Locate the cell with the specified text and output its [X, Y] center coordinate. 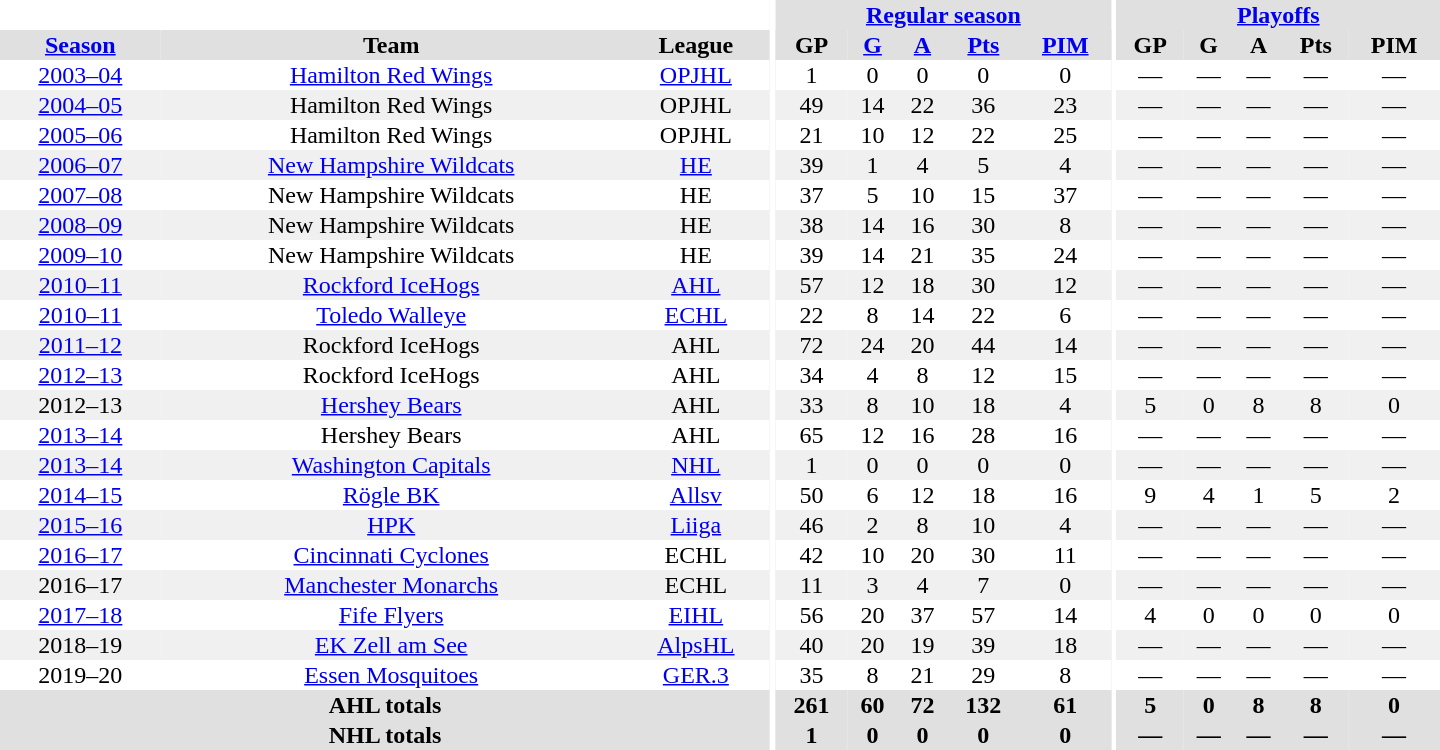
46 [812, 525]
60 [873, 705]
EIHL [696, 615]
2007–08 [80, 195]
50 [812, 495]
7 [983, 585]
Allsv [696, 495]
2009–10 [80, 255]
25 [1065, 135]
9 [1150, 495]
Toledo Walleye [392, 315]
36 [983, 105]
Washington Capitals [392, 465]
NHL totals [385, 735]
HPK [392, 525]
Playoffs [1278, 15]
Essen Mosquitoes [392, 675]
2015–16 [80, 525]
GER.3 [696, 675]
23 [1065, 105]
Liiga [696, 525]
19 [922, 645]
NHL [696, 465]
2019–20 [80, 675]
2014–15 [80, 495]
EK Zell am See [392, 645]
3 [873, 585]
AlpsHL [696, 645]
2004–05 [80, 105]
Manchester Monarchs [392, 585]
2011–12 [80, 345]
Cincinnati Cyclones [392, 555]
Regular season [944, 15]
132 [983, 705]
2006–07 [80, 165]
34 [812, 375]
49 [812, 105]
Season [80, 45]
2005–06 [80, 135]
Team [392, 45]
2008–09 [80, 225]
38 [812, 225]
40 [812, 645]
AHL totals [385, 705]
Fife Flyers [392, 615]
2003–04 [80, 75]
2017–18 [80, 615]
42 [812, 555]
Rögle BK [392, 495]
65 [812, 435]
League [696, 45]
261 [812, 705]
61 [1065, 705]
33 [812, 405]
29 [983, 675]
2018–19 [80, 645]
44 [983, 345]
28 [983, 435]
56 [812, 615]
